Determine the [x, y] coordinate at the center of the cell enclosing the given text.  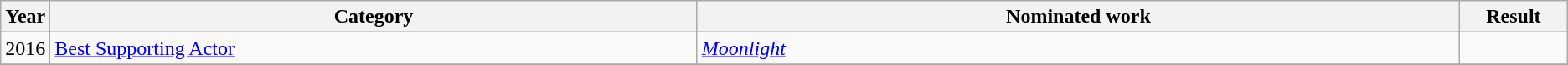
Year [25, 17]
Moonlight [1078, 48]
Result [1514, 17]
Category [374, 17]
2016 [25, 48]
Nominated work [1078, 17]
Best Supporting Actor [374, 48]
